Detect which cell encompasses the target text, then output its [X, Y] center coordinate. 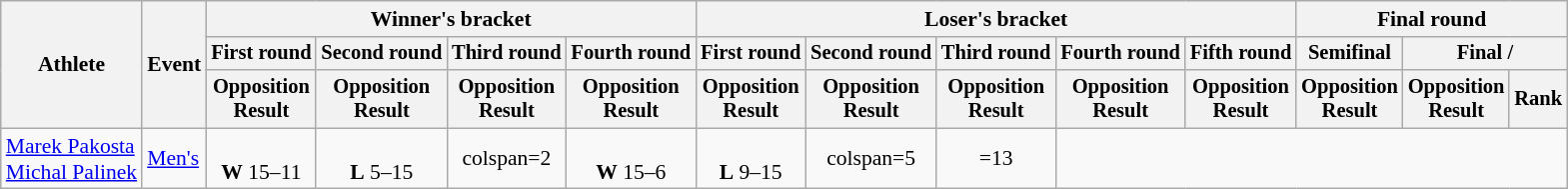
W 15–6 [632, 158]
Marek PakostaMichal Palinek [72, 158]
Winner's bracket [451, 19]
Fifth round [1241, 54]
colspan=5 [871, 158]
Final / [1485, 54]
Men's [174, 158]
W 15–11 [261, 158]
L 5–15 [382, 158]
Final round [1431, 19]
Loser's bracket [995, 19]
Athlete [72, 64]
L 9–15 [751, 158]
=13 [995, 158]
Rank [1538, 99]
Event [174, 64]
Semifinal [1349, 54]
colspan=2 [506, 158]
